From the cell containing the given text, extract its center point as (x, y) coordinate. 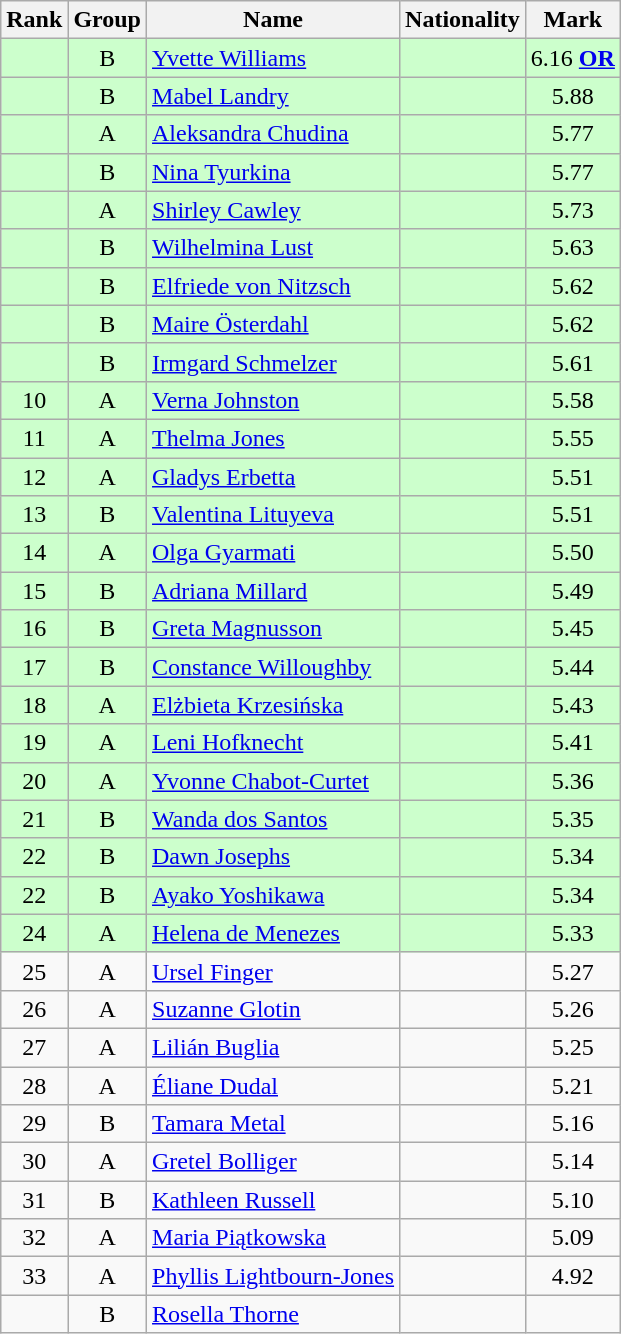
Nationality (463, 20)
5.43 (572, 705)
Valentina Lituyeva (274, 515)
5.49 (572, 591)
5.45 (572, 629)
Olga Gyarmati (274, 553)
17 (34, 667)
Thelma Jones (274, 438)
Ursel Finger (274, 971)
Yvette Williams (274, 58)
Greta Magnusson (274, 629)
5.27 (572, 971)
13 (34, 515)
Maria Piątkowska (274, 1238)
5.10 (572, 1200)
15 (34, 591)
Helena de Menezes (274, 933)
Wanda dos Santos (274, 819)
5.36 (572, 781)
5.16 (572, 1124)
Kathleen Russell (274, 1200)
5.44 (572, 667)
Adriana Millard (274, 591)
5.88 (572, 96)
21 (34, 819)
Maire Österdahl (274, 324)
Aleksandra Chudina (274, 134)
Constance Willoughby (274, 667)
25 (34, 971)
Name (274, 20)
Lilián Buglia (274, 1047)
11 (34, 438)
Group (108, 20)
19 (34, 743)
Irmgard Schmelzer (274, 362)
5.14 (572, 1162)
5.55 (572, 438)
5.35 (572, 819)
Éliane Dudal (274, 1085)
10 (34, 400)
5.61 (572, 362)
31 (34, 1200)
Rank (34, 20)
Yvonne Chabot-Curtet (274, 781)
28 (34, 1085)
Mark (572, 20)
26 (34, 1009)
5.09 (572, 1238)
Shirley Cawley (274, 210)
14 (34, 553)
5.21 (572, 1085)
16 (34, 629)
20 (34, 781)
5.25 (572, 1047)
32 (34, 1238)
Wilhelmina Lust (274, 248)
Mabel Landry (274, 96)
Dawn Josephs (274, 857)
5.63 (572, 248)
5.58 (572, 400)
Leni Hofknecht (274, 743)
29 (34, 1124)
24 (34, 933)
Phyllis Lightbourn-Jones (274, 1276)
5.26 (572, 1009)
5.73 (572, 210)
Suzanne Glotin (274, 1009)
Elfriede von Nitzsch (274, 286)
5.50 (572, 553)
18 (34, 705)
Gretel Bolliger (274, 1162)
Tamara Metal (274, 1124)
27 (34, 1047)
4.92 (572, 1276)
Ayako Yoshikawa (274, 895)
30 (34, 1162)
Gladys Erbetta (274, 477)
12 (34, 477)
5.41 (572, 743)
Nina Tyurkina (274, 172)
6.16 OR (572, 58)
Rosella Thorne (274, 1314)
5.33 (572, 933)
Elżbieta Krzesińska (274, 705)
Verna Johnston (274, 400)
33 (34, 1276)
